Identify which cell holds the provided text, then report its (X, Y) central coordinate. 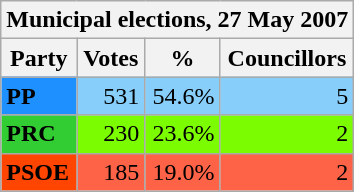
Municipal elections, 27 May 2007 (178, 20)
Councillors (287, 58)
% (182, 58)
PSOE (39, 172)
185 (111, 172)
19.0% (182, 172)
230 (111, 134)
PRC (39, 134)
531 (111, 96)
54.6% (182, 96)
Party (39, 58)
Votes (111, 58)
PP (39, 96)
5 (287, 96)
23.6% (182, 134)
